Capture the cell that displays the provided text and extract its (x, y) central coordinate. 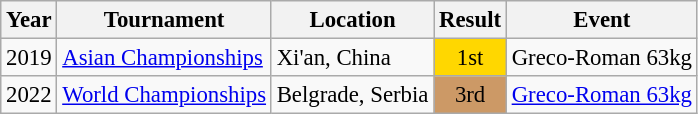
Belgrade, Serbia (352, 95)
Event (602, 20)
1st (470, 58)
2019 (29, 58)
Tournament (164, 20)
World Championships (164, 95)
Location (352, 20)
Asian Championships (164, 58)
Xi'an, China (352, 58)
Year (29, 20)
Result (470, 20)
3rd (470, 95)
2022 (29, 95)
